Detect which cell encompasses the target text, then output its [x, y] center coordinate. 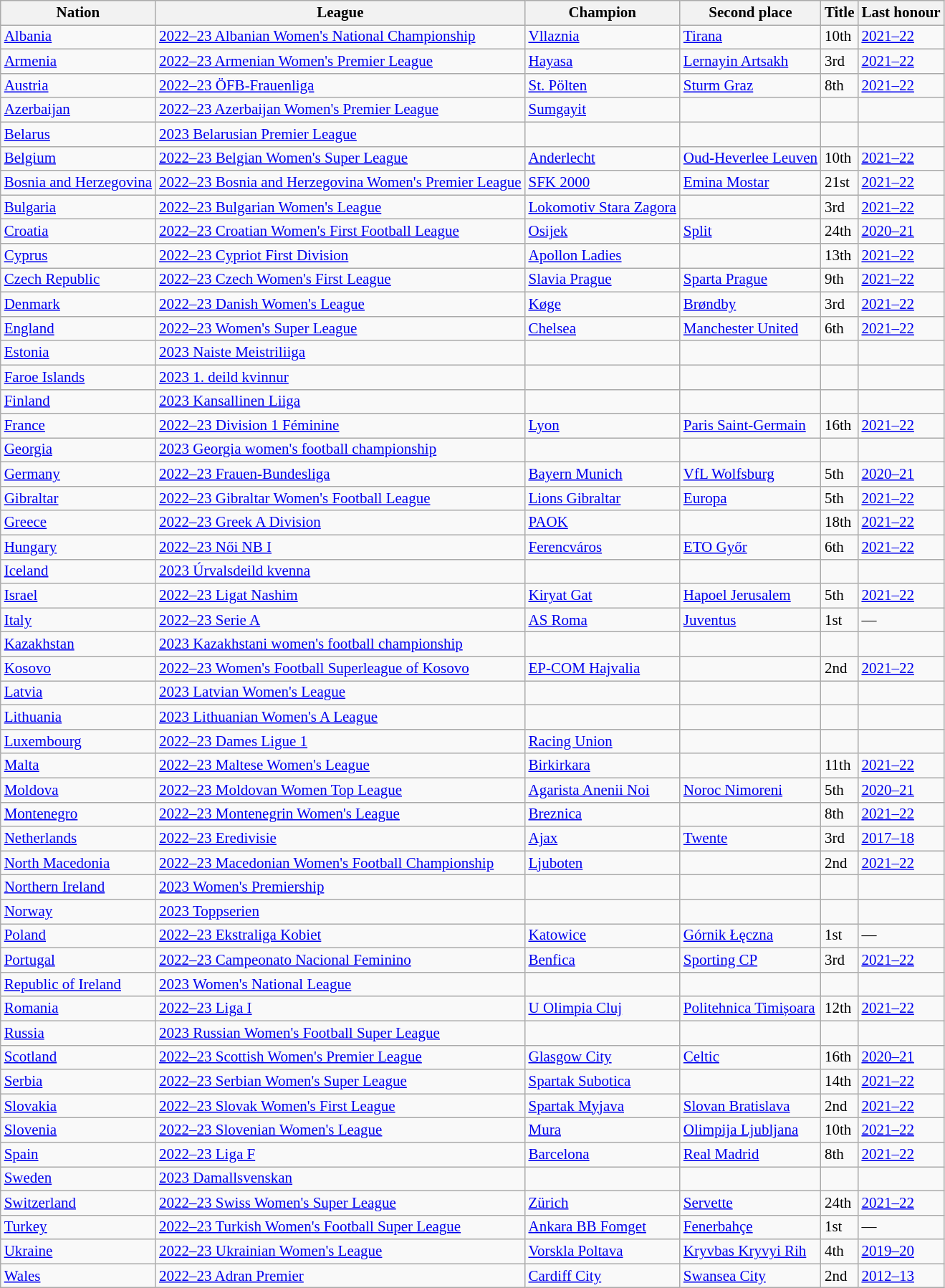
Montenegro [78, 814]
Breznica [603, 814]
Split [751, 232]
Cyprus [78, 256]
2022–23 Women's Super League [340, 328]
Georgia [78, 450]
21st [840, 183]
2022–23 Maltese Women's League [340, 765]
Europa [751, 499]
Scotland [78, 1057]
Republic of Ireland [78, 984]
2022–23 Albanian Women's National Championship [340, 37]
Wales [78, 1276]
2022–23 Serie A [340, 620]
Ferencváros [603, 547]
2022–23 Ekstraliga Kobiet [340, 936]
Israel [78, 596]
Northern Ireland [78, 887]
2022–23 Czech Women's First League [340, 280]
Twente [751, 839]
Spain [78, 1155]
2023 Kansallinen Liiga [340, 401]
League [340, 13]
Last honour [901, 13]
Croatia [78, 232]
Hapoel Jerusalem [751, 596]
Sparta Prague [751, 280]
2023 Úrvalsdeild kvenna [340, 571]
2017–18 [901, 839]
2022–23 Ukrainian Women's League [340, 1251]
Hungary [78, 547]
2022–23 Dames Ligue 1 [340, 741]
Denmark [78, 304]
Ukraine [78, 1251]
Second place [751, 13]
Poland [78, 936]
Bosnia and Herzegovina [78, 183]
2023 Toppserien [340, 912]
18th [840, 523]
2022–23 Belgian Women's Super League [340, 158]
Juventus [751, 620]
2022–23 Slovenian Women's League [340, 1130]
Italy [78, 620]
9th [840, 280]
2023 1. deild kvinnur [340, 377]
France [78, 426]
Slovakia [78, 1106]
2022–23 Eredivisie [340, 839]
Sweden [78, 1179]
St. Pölten [603, 85]
Paris Saint-Germain [751, 426]
Germany [78, 474]
Glasgow City [603, 1057]
Lernayin Artsakh [751, 62]
Malta [78, 765]
Manchester United [751, 328]
2023 Belarusian Premier League [340, 134]
SFK 2000 [603, 183]
Moldova [78, 790]
4th [840, 1251]
Finland [78, 401]
Estonia [78, 353]
Lithuania [78, 717]
2022–23 Slovak Women's First League [340, 1106]
2022–23 Bulgarian Women's League [340, 207]
2023 Georgia women's football championship [340, 450]
Faroe Islands [78, 377]
Albania [78, 37]
Greece [78, 523]
Azerbaijan [78, 110]
2022–23 Croatian Women's First Football League [340, 232]
2023 Kazakhstani women's football championship [340, 644]
Køge [603, 304]
England [78, 328]
Russia [78, 1033]
Real Madrid [751, 1155]
Servette [751, 1203]
Gibraltar [78, 499]
2022–23 Turkish Women's Football Super League [340, 1227]
Czech Republic [78, 280]
2022–23 Ligat Nashim [340, 596]
Armenia [78, 62]
Switzerland [78, 1203]
2022–23 Moldovan Women Top League [340, 790]
Tirana [751, 37]
2022–23 Női NB I [340, 547]
2022–23 Macedonian Women's Football Championship [340, 863]
2022–23 Liga F [340, 1155]
Oud-Heverlee Leuven [751, 158]
Belarus [78, 134]
Serbia [78, 1082]
Birkirkara [603, 765]
2022–23 Frauen-Bundesliga [340, 474]
Slavia Prague [603, 280]
Sumgayit [603, 110]
2022–23 Division 1 Féminine [340, 426]
2022–23 Swiss Women's Super League [340, 1203]
Politehnica Timișoara [751, 1008]
Romania [78, 1008]
Mura [603, 1130]
Olimpija Ljubljana [751, 1130]
Hayasa [603, 62]
2019–20 [901, 1251]
Norway [78, 912]
Spartak Myjava [603, 1106]
2022–23 Adran Premier [340, 1276]
Lokomotiv Stara Zagora [603, 207]
13th [840, 256]
Noroc Nimoreni [751, 790]
Benfica [603, 960]
Apollon Ladies [603, 256]
2022–23 Scottish Women's Premier League [340, 1057]
Agarista Anenii Noi [603, 790]
Brøndby [751, 304]
2023 Women's Premiership [340, 887]
2022–23 Armenian Women's Premier League [340, 62]
Netherlands [78, 839]
2023 Latvian Women's League [340, 693]
Chelsea [603, 328]
EP-COM Hajvalia [603, 669]
Anderlecht [603, 158]
Ajax [603, 839]
Slovenia [78, 1130]
2022–23 Gibraltar Women's Football League [340, 499]
2022–23 Serbian Women's Super League [340, 1082]
Zürich [603, 1203]
Title [840, 13]
2022–23 Montenegrin Women's League [340, 814]
2022–23 Campeonato Nacional Feminino [340, 960]
Luxembourg [78, 741]
Fenerbahçe [751, 1227]
Portugal [78, 960]
Kryvbas Kryvyi Rih [751, 1251]
VfL Wolfsburg [751, 474]
Swansea City [751, 1276]
2023 Lithuanian Women's A League [340, 717]
Ljuboten [603, 863]
2023 Women's National League [340, 984]
Sporting CP [751, 960]
Slovan Bratislava [751, 1106]
2022–23 Azerbaijan Women's Premier League [340, 110]
AS Roma [603, 620]
2022–23 Liga I [340, 1008]
Spartak Subotica [603, 1082]
Celtic [751, 1057]
Turkey [78, 1227]
2023 Russian Women's Football Super League [340, 1033]
Osijek [603, 232]
12th [840, 1008]
Lions Gibraltar [603, 499]
ETO Győr [751, 547]
2022–23 Cypriot First Division [340, 256]
Katowice [603, 936]
Kiryat Gat [603, 596]
2022–23 Women's Football Superleague of Kosovo [340, 669]
Austria [78, 85]
11th [840, 765]
2012–13 [901, 1276]
Barcelona [603, 1155]
Emina Mostar [751, 183]
Bayern Munich [603, 474]
Ankara BB Fomget [603, 1227]
Kosovo [78, 669]
2023 Naiste Meistriliiga [340, 353]
2023 Damallsvenskan [340, 1179]
2022–23 Danish Women's League [340, 304]
Cardiff City [603, 1276]
Bulgaria [78, 207]
Nation [78, 13]
Lyon [603, 426]
PAOK [603, 523]
Latvia [78, 693]
Racing Union [603, 741]
14th [840, 1082]
U Olimpia Cluj [603, 1008]
Iceland [78, 571]
Belgium [78, 158]
Champion [603, 13]
2022–23 Bosnia and Herzegovina Women's Premier League [340, 183]
Górnik Łęczna [751, 936]
Sturm Graz [751, 85]
Kazakhstan [78, 644]
2022–23 Greek A Division [340, 523]
Vorskla Poltava [603, 1251]
North Macedonia [78, 863]
Vllaznia [603, 37]
2022–23 ÖFB-Frauenliga [340, 85]
